Return [x, y] of the center of cell containing provided text 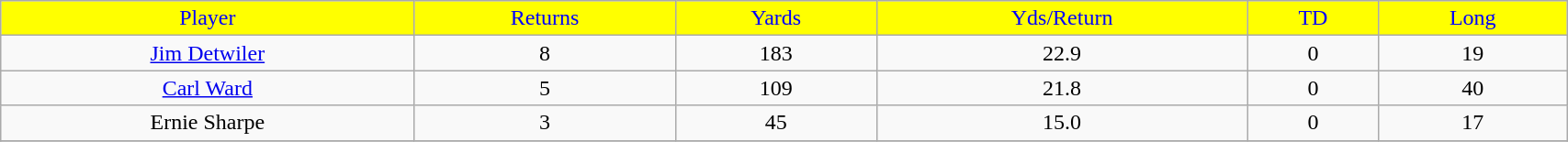
40 [1473, 88]
Long [1473, 18]
TD [1314, 18]
17 [1473, 123]
Returns [545, 18]
15.0 [1062, 123]
Ernie Sharpe [208, 123]
Yards [775, 18]
5 [545, 88]
22.9 [1062, 53]
21.8 [1062, 88]
19 [1473, 53]
8 [545, 53]
183 [775, 53]
45 [775, 123]
Yds/Return [1062, 18]
Jim Detwiler [208, 53]
Carl Ward [208, 88]
109 [775, 88]
Player [208, 18]
3 [545, 123]
